Output the (x, y) coordinate of the center of the cell containing the given text.  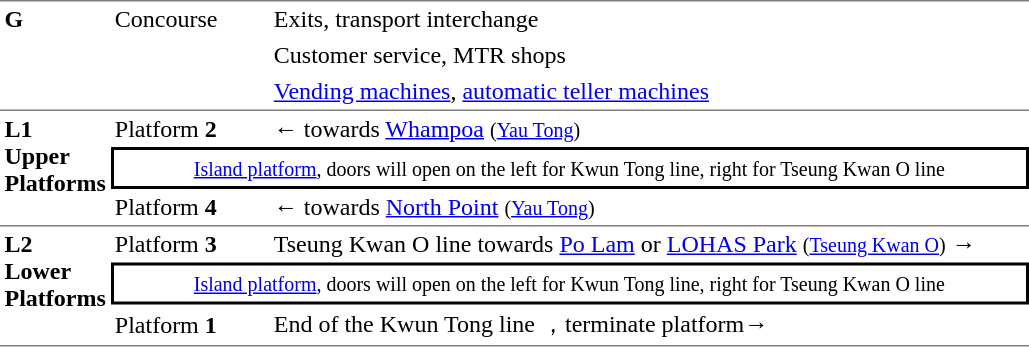
Exits, transport interchange (648, 19)
End of the Kwun Tong line ，terminate platform→ (648, 325)
L1Upper Platforms (55, 169)
← towards North Point (Yau Tong) (648, 208)
← towards Whampoa (Yau Tong) (648, 129)
Platform 4 (190, 208)
Tseung Kwan O line towards Po Lam or LOHAS Park (Tseung Kwan O) → (648, 244)
Vending machines, automatic teller machines (648, 93)
Customer service, MTR shops (648, 56)
Platform 1 (190, 325)
Platform 2 (190, 129)
G (55, 56)
Concourse (190, 56)
L2Lower Platforms (55, 286)
Platform 3 (190, 244)
